Locate the cell with the specified text and output its [x, y] center coordinate. 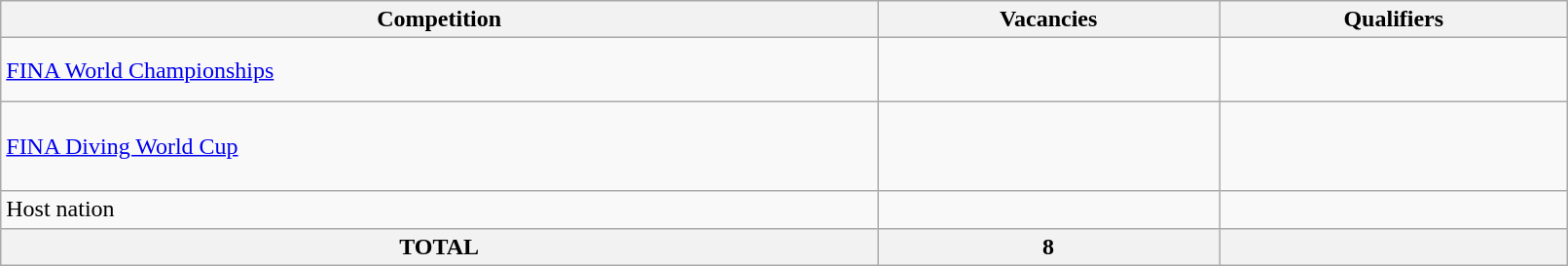
Competition [440, 19]
Host nation [440, 209]
FINA Diving World Cup [440, 146]
FINA World Championships [440, 70]
Qualifiers [1394, 19]
Vacancies [1049, 19]
8 [1049, 247]
TOTAL [440, 247]
